Search for the cell housing the specified text and yield its (x, y) center coordinate. 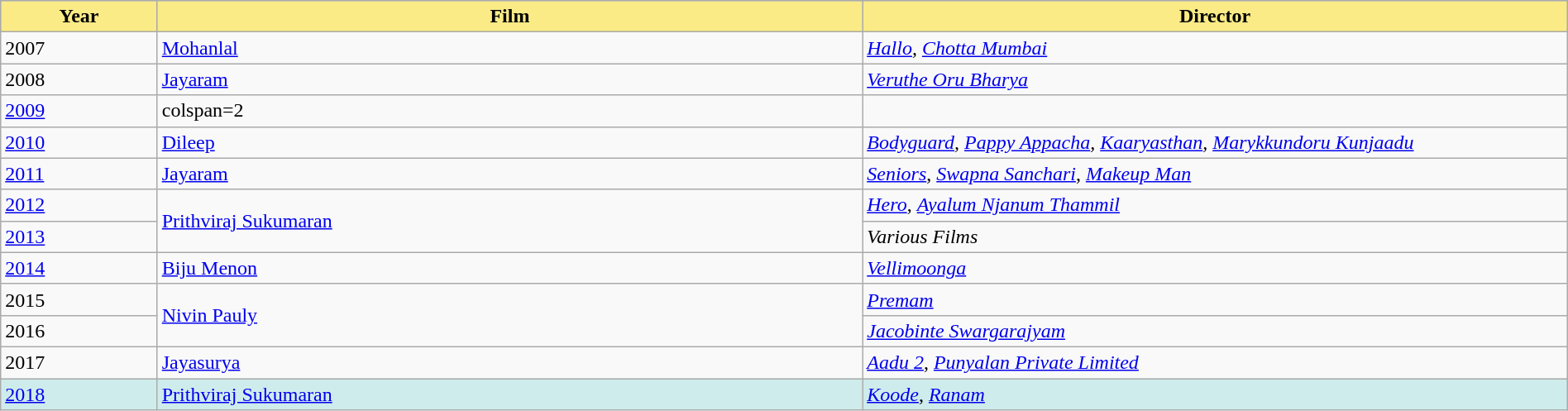
2009 (79, 111)
Hallo, Chotta Mumbai (1216, 48)
Hero, Ayalum Njanum Thammil (1216, 205)
2010 (79, 142)
Nivin Pauly (509, 315)
Various Films (1216, 237)
Premam (1216, 299)
Aadu 2, Punyalan Private Limited (1216, 362)
Dileep (509, 142)
2013 (79, 237)
2007 (79, 48)
2014 (79, 268)
2017 (79, 362)
2008 (79, 79)
Koode, Ranam (1216, 394)
Vellimoonga (1216, 268)
Seniors, Swapna Sanchari, Makeup Man (1216, 174)
Biju Menon (509, 268)
Jacobinte Swargarajyam (1216, 331)
Year (79, 17)
2016 (79, 331)
2012 (79, 205)
Film (509, 17)
Director (1216, 17)
colspan=2 (509, 111)
Bodyguard, Pappy Appacha, Kaaryasthan, Marykkundoru Kunjaadu (1216, 142)
Veruthe Oru Bharya (1216, 79)
2011 (79, 174)
Mohanlal (509, 48)
2015 (79, 299)
Jayasurya (509, 362)
2018 (79, 394)
